Scan for the cell matching the given text and deliver its (X, Y) coordinate at center. 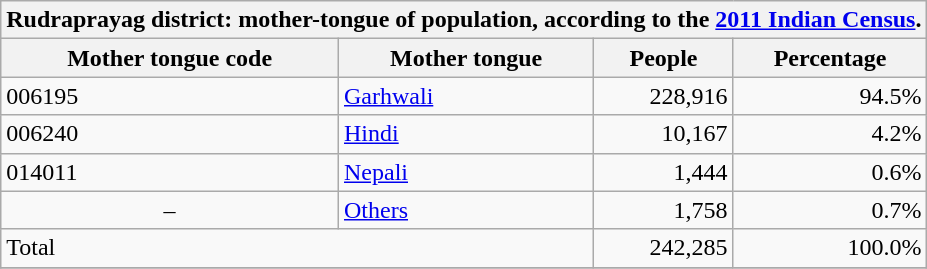
Mother tongue (466, 58)
0.6% (830, 172)
Mother tongue code (170, 58)
Hindi (466, 134)
4.2% (830, 134)
1,444 (664, 172)
006240 (170, 134)
10,167 (664, 134)
People (664, 58)
Nepali (466, 172)
94.5% (830, 96)
006195 (170, 96)
0.7% (830, 210)
1,758 (664, 210)
Garhwali (466, 96)
Percentage (830, 58)
– (170, 210)
Total (298, 248)
Rudraprayag district: mother-tongue of population, according to the 2011 Indian Census. (464, 20)
100.0% (830, 248)
Others (466, 210)
242,285 (664, 248)
228,916 (664, 96)
014011 (170, 172)
